From the cell containing the given text, extract its center point as [x, y] coordinate. 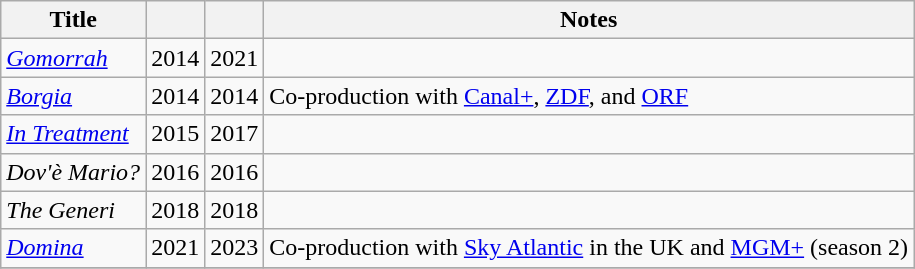
Title [74, 20]
2017 [234, 134]
Notes [589, 20]
In Treatment [74, 134]
Dov'è Mario? [74, 172]
2023 [234, 248]
Borgia [74, 96]
Co-production with Canal+, ZDF, and ORF [589, 96]
Gomorrah [74, 58]
Domina [74, 248]
The Generi [74, 210]
2015 [176, 134]
Co-production with Sky Atlantic in the UK and MGM+ (season 2) [589, 248]
